Return (x, y) of the center of cell containing provided text 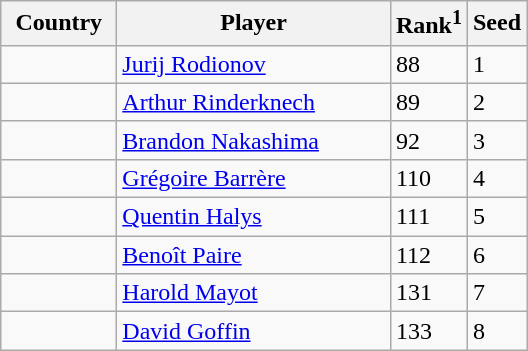
Jurij Rodionov (254, 64)
112 (428, 255)
92 (428, 140)
89 (428, 102)
4 (496, 178)
Quentin Halys (254, 217)
Rank1 (428, 24)
Country (59, 24)
110 (428, 178)
Benoît Paire (254, 255)
6 (496, 255)
111 (428, 217)
131 (428, 293)
David Goffin (254, 331)
133 (428, 331)
8 (496, 331)
Arthur Rinderknech (254, 102)
Brandon Nakashima (254, 140)
1 (496, 64)
7 (496, 293)
3 (496, 140)
Seed (496, 24)
5 (496, 217)
Player (254, 24)
2 (496, 102)
Harold Mayot (254, 293)
88 (428, 64)
Grégoire Barrère (254, 178)
